Pinpoint the cell where the given text exists, returning its (x, y) midpoint coordinate. 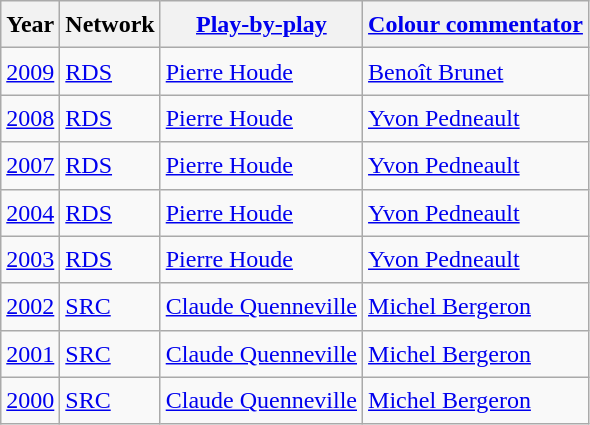
Colour commentator (476, 24)
2007 (30, 166)
Year (30, 24)
Network (110, 24)
2004 (30, 212)
2002 (30, 306)
2008 (30, 118)
2009 (30, 72)
2003 (30, 260)
Play-by-play (261, 24)
Benoît Brunet (476, 72)
2001 (30, 354)
2000 (30, 400)
